Provide the (x, y) coordinate of the cell's center where the given text is located.  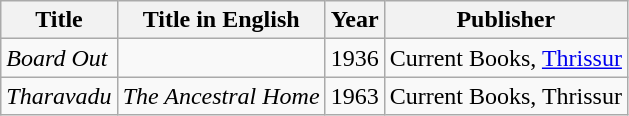
The Ancestral Home (221, 96)
Title (59, 20)
Board Out (59, 58)
Title in English (221, 20)
Publisher (506, 20)
1936 (354, 58)
1963 (354, 96)
Tharavadu (59, 96)
Year (354, 20)
